Detect which cell encompasses the target text, then output its [x, y] center coordinate. 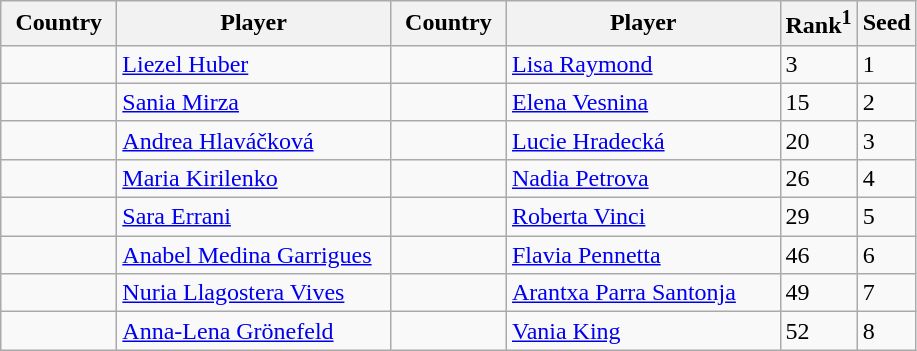
29 [818, 217]
Sania Mirza [254, 102]
Nadia Petrova [643, 178]
Seed [886, 24]
Anabel Medina Garrigues [254, 255]
Maria Kirilenko [254, 178]
26 [818, 178]
Sara Errani [254, 217]
7 [886, 293]
46 [818, 255]
2 [886, 102]
52 [818, 331]
Arantxa Parra Santonja [643, 293]
Vania King [643, 331]
Anna-Lena Grönefeld [254, 331]
Lisa Raymond [643, 64]
Andrea Hlaváčková [254, 140]
15 [818, 102]
1 [886, 64]
8 [886, 331]
4 [886, 178]
Flavia Pennetta [643, 255]
Elena Vesnina [643, 102]
6 [886, 255]
20 [818, 140]
49 [818, 293]
5 [886, 217]
Nuria Llagostera Vives [254, 293]
Liezel Huber [254, 64]
Rank1 [818, 24]
Roberta Vinci [643, 217]
Lucie Hradecká [643, 140]
